Output the [x, y] coordinate of the center of the cell containing the given text.  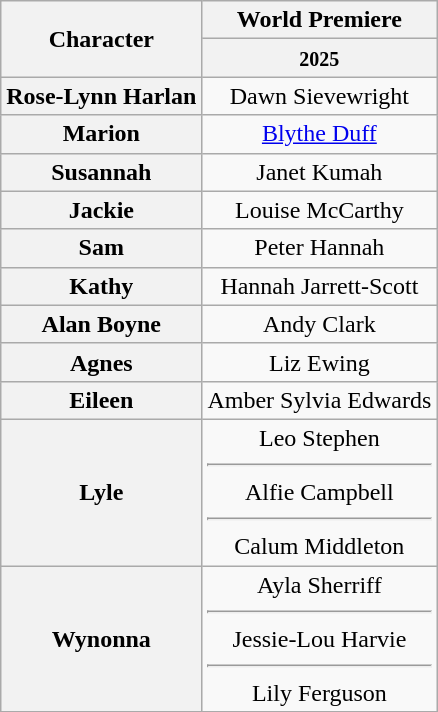
Eileen [102, 400]
Marion [102, 134]
Andy Clark [320, 324]
Ayla SherriffJessie-Lou HarvieLily Ferguson [320, 639]
Louise McCarthy [320, 210]
Character [102, 39]
World Premiere [320, 20]
Agnes [102, 362]
Liz Ewing [320, 362]
Peter Hannah [320, 248]
Blythe Duff [320, 134]
Amber Sylvia Edwards [320, 400]
Rose-Lynn Harlan [102, 96]
Lyle [102, 492]
Susannah [102, 172]
Wynonna [102, 639]
Sam [102, 248]
Kathy [102, 286]
Leo StephenAlfie CampbellCalum Middleton [320, 492]
Hannah Jarrett-Scott [320, 286]
2025 [320, 58]
Alan Boyne [102, 324]
Janet Kumah [320, 172]
Dawn Sievewright [320, 96]
Jackie [102, 210]
